Search for the cell housing the specified text and yield its [X, Y] center coordinate. 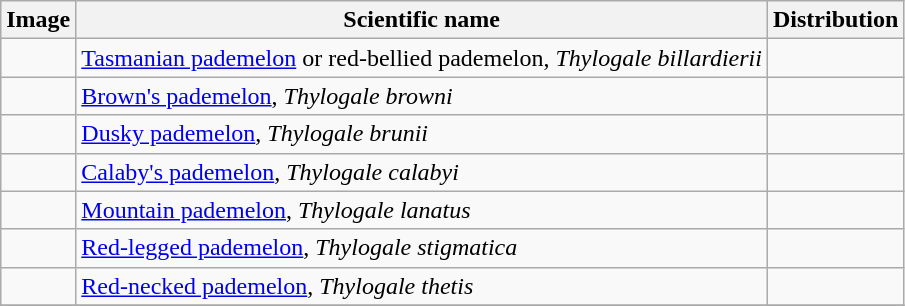
Red-legged pademelon, Thylogale stigmatica [422, 248]
Tasmanian pademelon or red-bellied pademelon, Thylogale billardierii [422, 58]
Brown's pademelon, Thylogale browni [422, 96]
Image [38, 20]
Dusky pademelon, Thylogale brunii [422, 134]
Distribution [835, 20]
Scientific name [422, 20]
Mountain pademelon, Thylogale lanatus [422, 210]
Calaby's pademelon, Thylogale calabyi [422, 172]
Red-necked pademelon, Thylogale thetis [422, 286]
